Return the [X, Y] coordinate for the center point of the cell that contains the specified text.  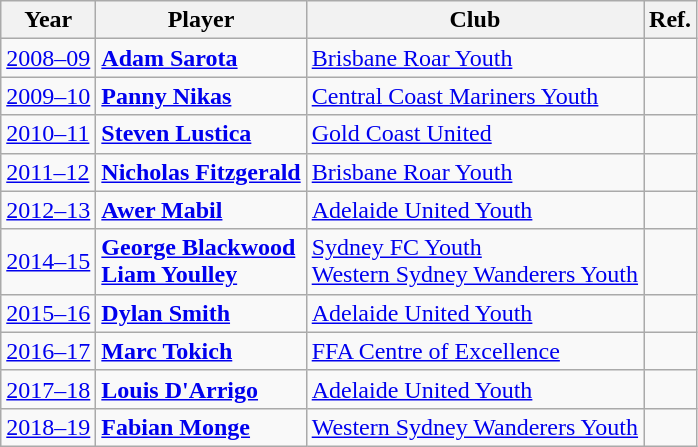
2009–10 [48, 96]
FFA Centre of Excellence [474, 351]
Central Coast Mariners Youth [474, 96]
2015–16 [48, 313]
Marc Tokich [201, 351]
Panny Nikas [201, 96]
2008–09 [48, 58]
Awer Mabil [201, 210]
Gold Coast United [474, 134]
Player [201, 20]
Dylan Smith [201, 313]
Steven Lustica [201, 134]
2011–12 [48, 172]
2017–18 [48, 389]
Louis D'Arrigo [201, 389]
2018–19 [48, 427]
Sydney FC Youth Western Sydney Wanderers Youth [474, 262]
Western Sydney Wanderers Youth [474, 427]
2010–11 [48, 134]
Adam Sarota [201, 58]
2014–15 [48, 262]
Ref. [670, 20]
Fabian Monge [201, 427]
2012–13 [48, 210]
George Blackwood Liam Youlley [201, 262]
2016–17 [48, 351]
Nicholas Fitzgerald [201, 172]
Club [474, 20]
Year [48, 20]
